Return the [X, Y] coordinate for the center point of the cell that contains the specified text.  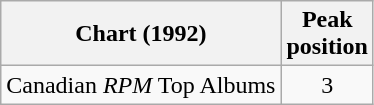
3 [327, 85]
Peakposition [327, 34]
Chart (1992) [141, 34]
Canadian RPM Top Albums [141, 85]
